Detect which cell encompasses the target text, then output its (X, Y) center coordinate. 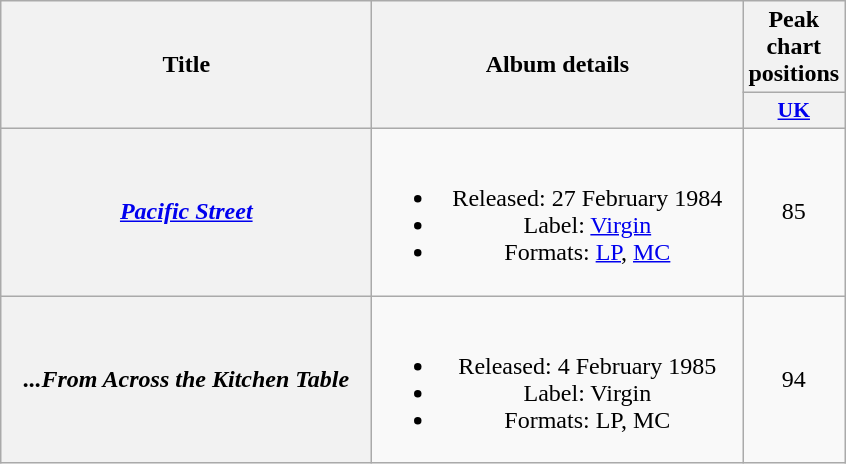
UK (794, 111)
Title (186, 65)
94 (794, 380)
Peak chart positions (794, 47)
Album details (558, 65)
85 (794, 212)
...From Across the Kitchen Table (186, 380)
Released: 4 February 1985Label: VirginFormats: LP, MC (558, 380)
Pacific Street (186, 212)
Released: 27 February 1984Label: VirginFormats: LP, MC (558, 212)
